Detect which cell encompasses the target text, then output its [x, y] center coordinate. 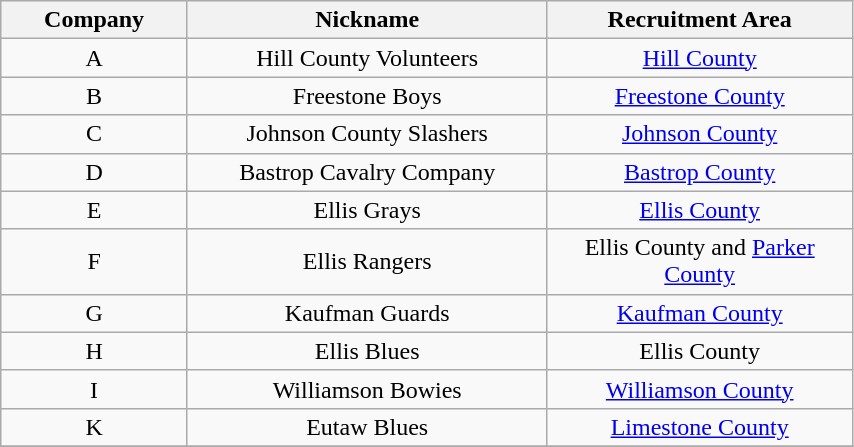
Ellis Grays [366, 210]
Hill County [700, 58]
Limestone County [700, 427]
H [94, 351]
Williamson Bowies [366, 389]
Recruitment Area [700, 20]
Johnson County Slashers [366, 134]
Freestone Boys [366, 96]
Kaufman County [700, 313]
Ellis Rangers [366, 262]
Williamson County [700, 389]
I [94, 389]
C [94, 134]
G [94, 313]
B [94, 96]
Bastrop Cavalry Company [366, 172]
Bastrop County [700, 172]
Ellis County and Parker County [700, 262]
A [94, 58]
Johnson County [700, 134]
F [94, 262]
Kaufman Guards [366, 313]
E [94, 210]
D [94, 172]
Eutaw Blues [366, 427]
Hill County Volunteers [366, 58]
Freestone County [700, 96]
K [94, 427]
Ellis Blues [366, 351]
Company [94, 20]
Nickname [366, 20]
